Return (X, Y) of the center of cell containing provided text 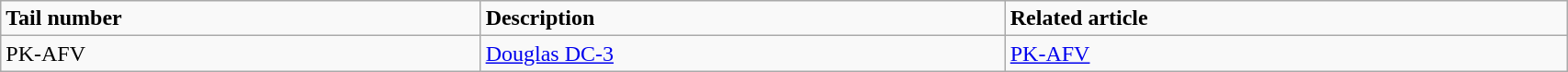
Related article (1286, 18)
Description (742, 18)
Tail number (241, 18)
Douglas DC-3 (742, 54)
